Extract the [X, Y] coordinate from the center of the cell holding the provided text.  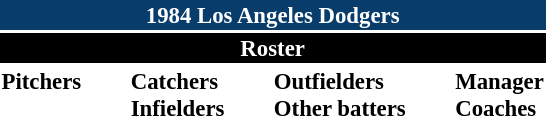
Roster [272, 48]
1984 Los Angeles Dodgers [272, 15]
